Search for the cell housing the specified text and yield its [x, y] center coordinate. 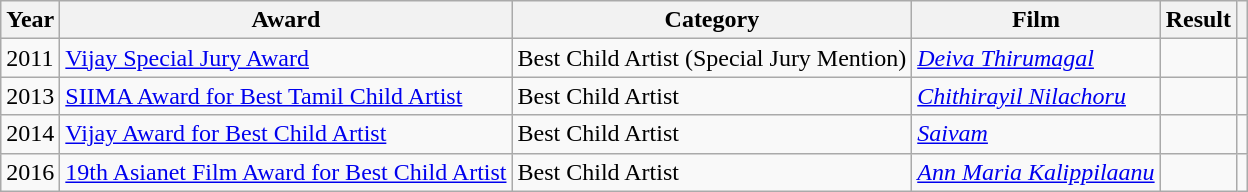
Year [30, 20]
Best Child Artist (Special Jury Mention) [712, 58]
2011 [30, 58]
19th Asianet Film Award for Best Child Artist [286, 172]
2013 [30, 96]
Film [1036, 20]
Result [1198, 20]
SIIMA Award for Best Tamil Child Artist [286, 96]
Category [712, 20]
Vijay Special Jury Award [286, 58]
Vijay Award for Best Child Artist [286, 134]
Award [286, 20]
Saivam [1036, 134]
Ann Maria Kalippilaanu [1036, 172]
2016 [30, 172]
2014 [30, 134]
Chithirayil Nilachoru [1036, 96]
Deiva Thirumagal [1036, 58]
